Search for the cell housing the specified text and yield its [x, y] center coordinate. 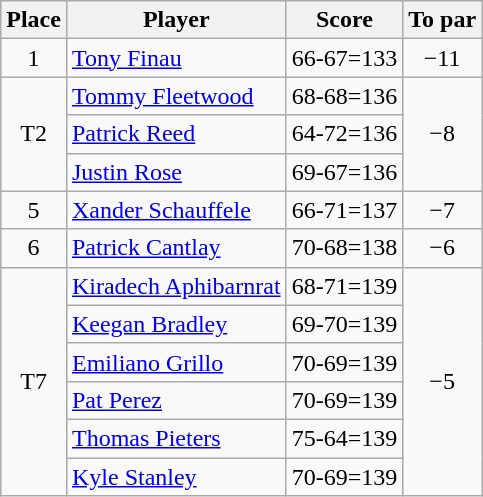
6 [34, 248]
−8 [442, 134]
Tony Finau [176, 58]
75-64=139 [344, 438]
Place [34, 20]
Emiliano Grillo [176, 362]
−5 [442, 381]
−11 [442, 58]
68-71=139 [344, 286]
5 [34, 210]
−7 [442, 210]
Keegan Bradley [176, 324]
Score [344, 20]
Player [176, 20]
69-67=136 [344, 172]
69-70=139 [344, 324]
Tommy Fleetwood [176, 96]
70-68=138 [344, 248]
Kiradech Aphibarnrat [176, 286]
Patrick Cantlay [176, 248]
68-68=136 [344, 96]
Patrick Reed [176, 134]
66-67=133 [344, 58]
T7 [34, 381]
To par [442, 20]
Pat Perez [176, 400]
66-71=137 [344, 210]
Thomas Pieters [176, 438]
64-72=136 [344, 134]
1 [34, 58]
Kyle Stanley [176, 477]
T2 [34, 134]
Xander Schauffele [176, 210]
−6 [442, 248]
Justin Rose [176, 172]
